Search for the cell housing the specified text and yield its (x, y) center coordinate. 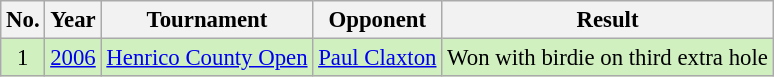
Won with birdie on third extra hole (608, 58)
Opponent (378, 20)
Year (73, 20)
Result (608, 20)
Henrico County Open (207, 58)
2006 (73, 58)
Paul Claxton (378, 58)
No. (23, 20)
1 (23, 58)
Tournament (207, 20)
